Determine the (x, y) coordinate at the center of the cell enclosing the given text.  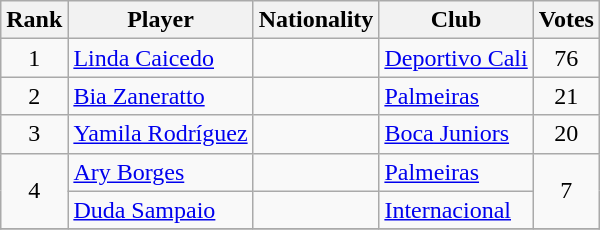
7 (566, 191)
Player (160, 20)
4 (34, 191)
1 (34, 58)
Rank (34, 20)
Linda Caicedo (160, 58)
21 (566, 96)
Votes (566, 20)
Ary Borges (160, 172)
Yamila Rodríguez (160, 134)
Boca Juniors (456, 134)
Deportivo Cali (456, 58)
76 (566, 58)
20 (566, 134)
Nationality (316, 20)
Club (456, 20)
Internacional (456, 210)
Bia Zaneratto (160, 96)
2 (34, 96)
3 (34, 134)
Duda Sampaio (160, 210)
